Scan for the cell matching the given text and deliver its [X, Y] coordinate at center. 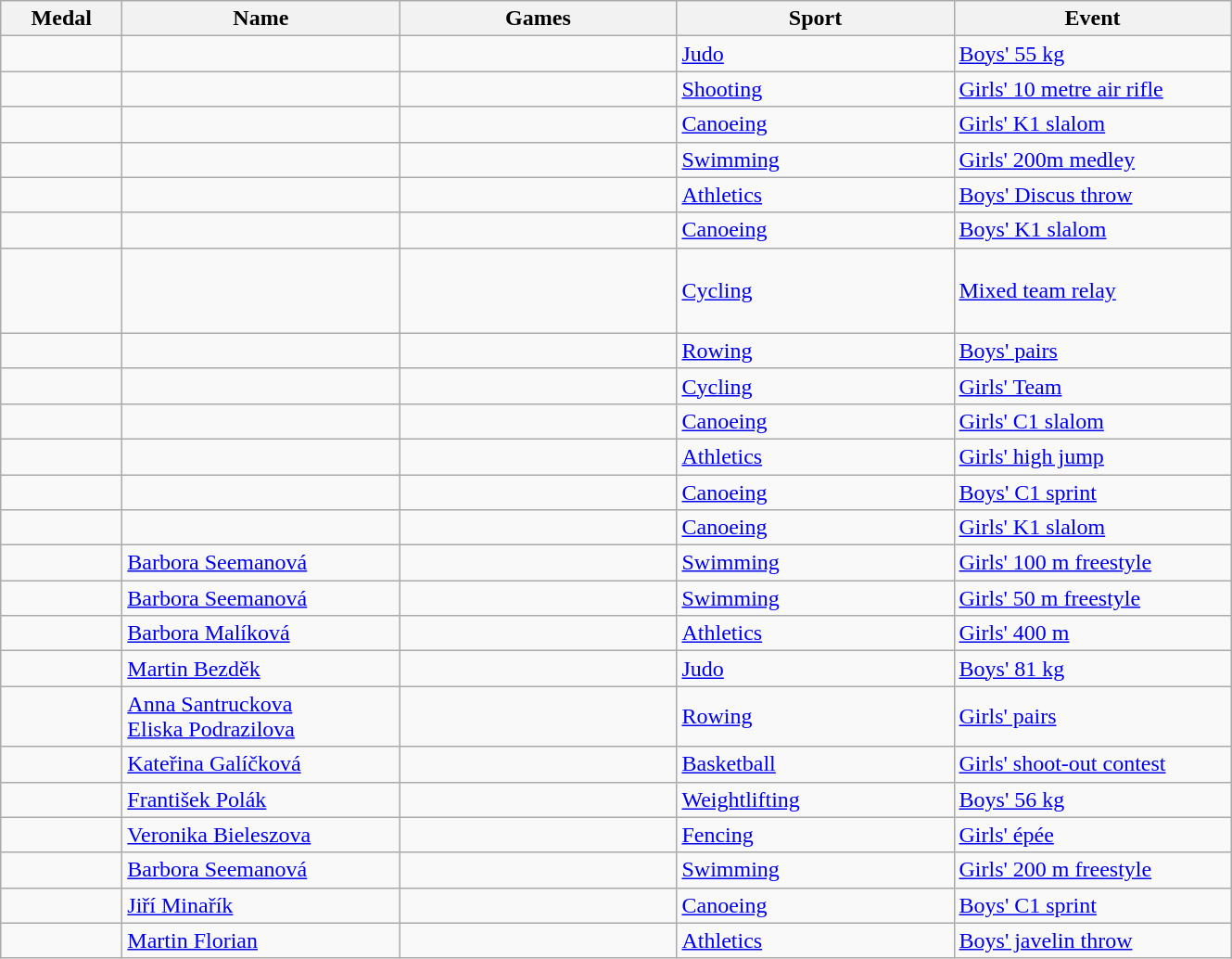
Medal [61, 19]
Girls' high jump [1092, 456]
Games [538, 19]
Sport [816, 19]
Veronika Bieleszova [261, 835]
Martin Florian [261, 940]
Basketball [816, 764]
Boys' javelin throw [1092, 940]
Boys' 81 kg [1092, 669]
Kateřina Galíčková [261, 764]
Weightlifting [816, 799]
Jiří Minařík [261, 905]
Martin Bezděk [261, 669]
Name [261, 19]
Boys' 56 kg [1092, 799]
Girls' 200m medley [1092, 160]
Girls' 200 m freestyle [1092, 870]
Girls' C1 slalom [1092, 421]
Fencing [816, 835]
Boys' 55 kg [1092, 54]
Girls' 100 m freestyle [1092, 563]
Boys' pairs [1092, 351]
Girls' shoot-out contest [1092, 764]
František Polák [261, 799]
Girls' 10 metre air rifle [1092, 89]
Girls' 50 m freestyle [1092, 598]
Girls' Team [1092, 386]
Boys' Discus throw [1092, 195]
Barbora Malíková [261, 633]
Mixed team relay [1092, 290]
Boys' K1 slalom [1092, 230]
Girls' pairs [1092, 716]
Girls' épée [1092, 835]
Girls' 400 m [1092, 633]
Event [1092, 19]
Anna SantruckovaEliska Podrazilova [261, 716]
Shooting [816, 89]
